Output the [x, y] coordinate of the center of the cell containing the given text.  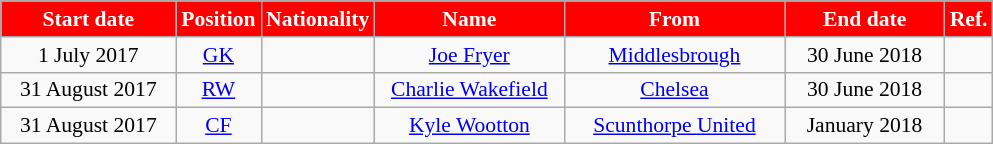
GK [218, 55]
1 July 2017 [88, 55]
Scunthorpe United [674, 126]
January 2018 [865, 126]
Start date [88, 19]
From [674, 19]
Middlesbrough [674, 55]
Position [218, 19]
Nationality [318, 19]
Kyle Wootton [469, 126]
Joe Fryer [469, 55]
End date [865, 19]
Charlie Wakefield [469, 90]
RW [218, 90]
Chelsea [674, 90]
Ref. [969, 19]
Name [469, 19]
CF [218, 126]
